Determine the [x, y] coordinate at the center of the cell enclosing the given text.  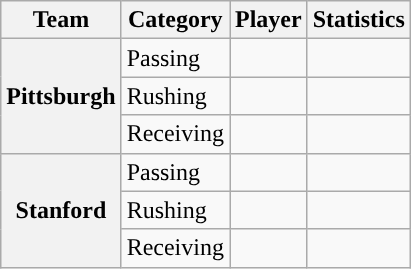
Statistics [358, 20]
Team [61, 20]
Pittsburgh [61, 96]
Stanford [61, 210]
Category [175, 20]
Player [269, 20]
